Identify which cell holds the provided text, then report its (x, y) central coordinate. 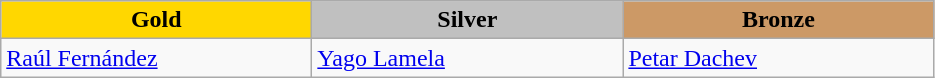
Yago Lamela (468, 58)
Raúl Fernández (156, 58)
Petar Dachev (778, 58)
Bronze (778, 20)
Gold (156, 20)
Silver (468, 20)
